Scan for the cell matching the given text and deliver its [X, Y] coordinate at center. 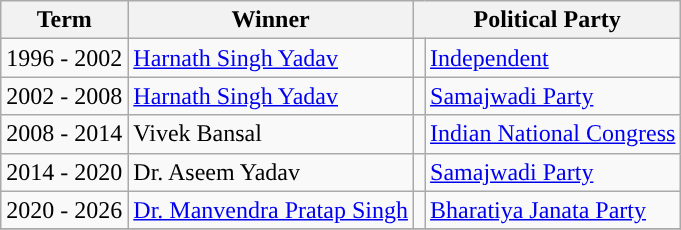
Independent [553, 58]
1996 - 2002 [64, 58]
Vivek Bansal [271, 134]
Dr. Aseem Yadav [271, 172]
Winner [271, 20]
2014 - 2020 [64, 172]
Dr. Manvendra Pratap Singh [271, 210]
2002 - 2008 [64, 96]
Bharatiya Janata Party [553, 210]
Term [64, 20]
2020 - 2026 [64, 210]
Indian National Congress [553, 134]
2008 - 2014 [64, 134]
Political Party [546, 20]
